Determine the (X, Y) coordinate at the center of the cell enclosing the given text.  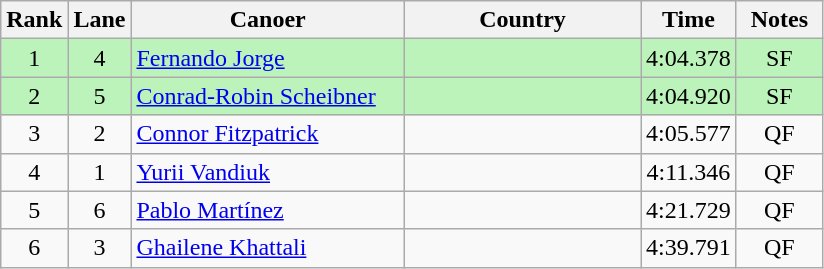
Conrad-Robin Scheibner (268, 96)
Ghailene Khattali (268, 248)
Time (689, 20)
Lane (100, 20)
Pablo Martínez (268, 210)
4:04.378 (689, 58)
4:39.791 (689, 248)
4:05.577 (689, 134)
4:11.346 (689, 172)
4:21.729 (689, 210)
Yurii Vandiuk (268, 172)
4:04.920 (689, 96)
Canoer (268, 20)
Fernando Jorge (268, 58)
Country (522, 20)
Rank (34, 20)
Notes (779, 20)
Connor Fitzpatrick (268, 134)
